Output the [X, Y] coordinate of the center of the cell containing the given text.  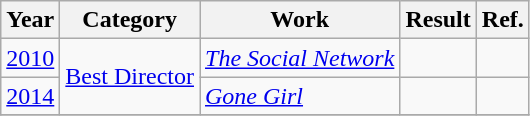
Work [300, 20]
Gone Girl [300, 96]
2010 [30, 58]
The Social Network [300, 58]
Ref. [502, 20]
Result [438, 20]
Best Director [130, 77]
Year [30, 20]
Category [130, 20]
2014 [30, 96]
